Capture the cell that displays the provided text and extract its [X, Y] central coordinate. 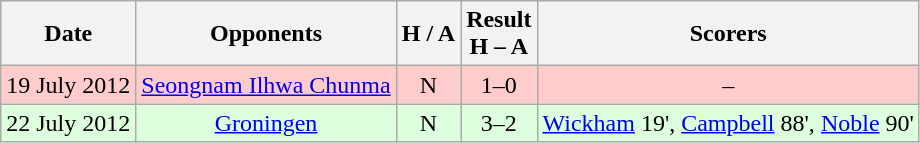
1–0 [499, 85]
Scorers [728, 34]
19 July 2012 [68, 85]
ResultH – A [499, 34]
Groningen [266, 123]
22 July 2012 [68, 123]
Date [68, 34]
Opponents [266, 34]
– [728, 85]
Seongnam Ilhwa Chunma [266, 85]
3–2 [499, 123]
Wickham 19', Campbell 88', Noble 90' [728, 123]
H / A [428, 34]
